Return [X, Y] of the center of cell containing provided text 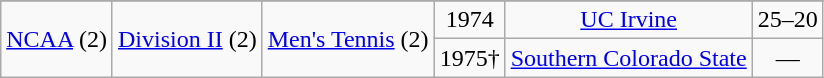
— [788, 58]
25–20 [788, 20]
Southern Colorado State [628, 58]
UC Irvine [628, 20]
NCAA (2) [57, 39]
1974 [470, 20]
Division II (2) [187, 39]
Men's Tennis (2) [348, 39]
1975† [470, 58]
